Determine the (X, Y) coordinate at the center of the cell enclosing the given text.  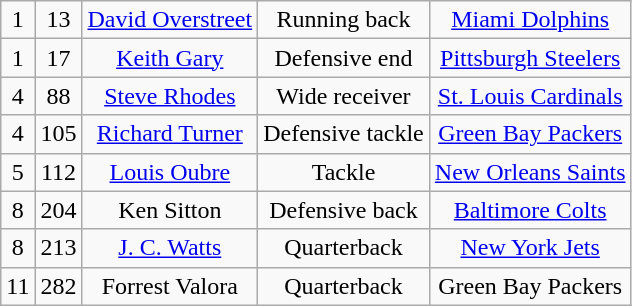
Richard Turner (170, 134)
213 (58, 248)
88 (58, 96)
Defensive end (344, 58)
13 (58, 20)
Ken Sitton (170, 210)
New York Jets (530, 248)
Baltimore Colts (530, 210)
J. C. Watts (170, 248)
Tackle (344, 172)
282 (58, 286)
5 (18, 172)
David Overstreet (170, 20)
Running back (344, 20)
New Orleans Saints (530, 172)
Defensive tackle (344, 134)
204 (58, 210)
Keith Gary (170, 58)
Pittsburgh Steelers (530, 58)
Miami Dolphins (530, 20)
112 (58, 172)
Louis Oubre (170, 172)
St. Louis Cardinals (530, 96)
Forrest Valora (170, 286)
105 (58, 134)
17 (58, 58)
Steve Rhodes (170, 96)
Defensive back (344, 210)
11 (18, 286)
Wide receiver (344, 96)
